Identify which cell holds the provided text, then report its [x, y] central coordinate. 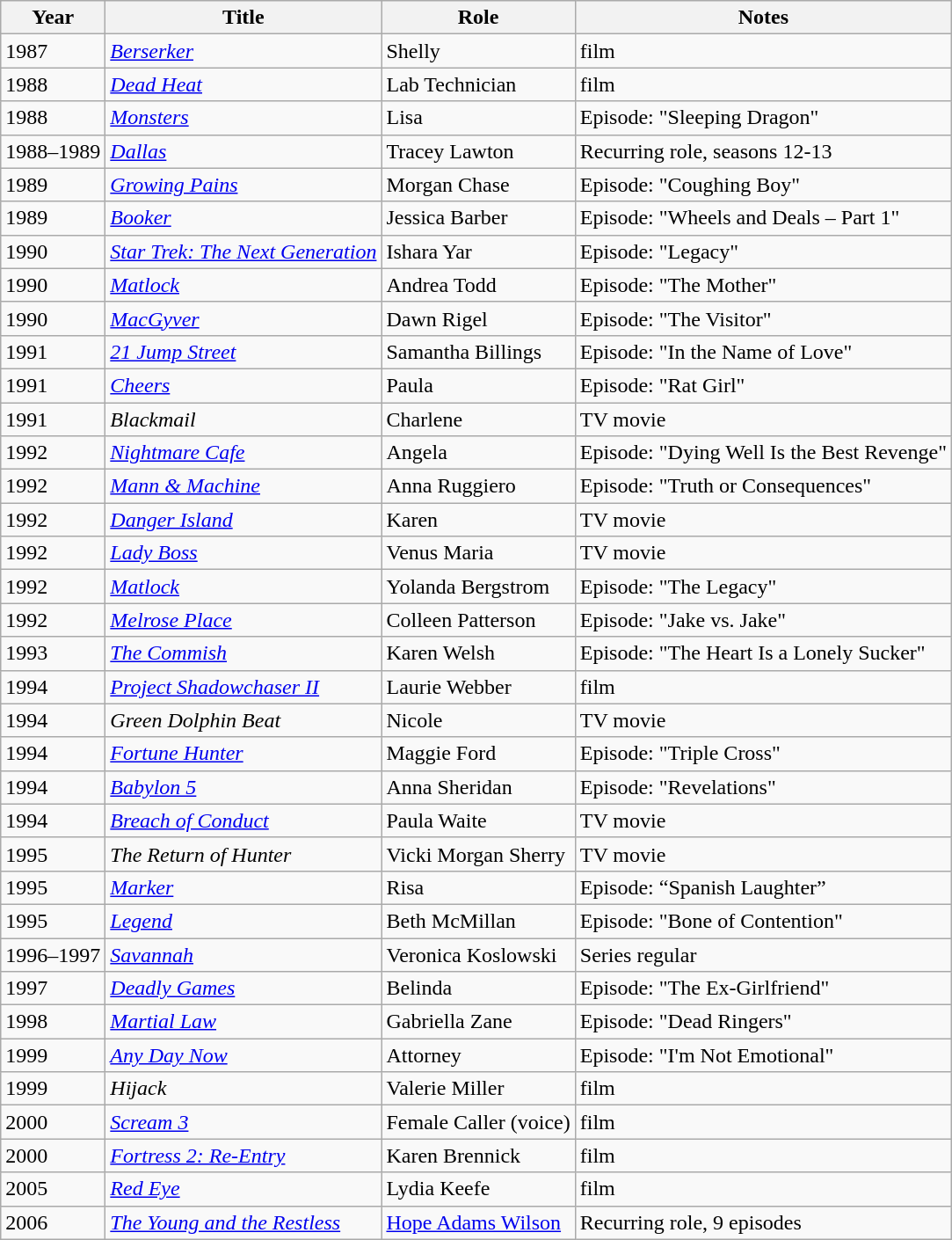
Berserker [243, 51]
1988–1989 [53, 151]
Episode: "Coughing Boy" [763, 185]
Maggie Ford [478, 754]
Attorney [478, 1055]
Nicole [478, 720]
Episode: "The Ex-Girlfriend" [763, 988]
Episode: "Truth or Consequences" [763, 486]
Episode: "Bone of Contention" [763, 921]
Angela [478, 453]
Hope Adams Wilson [478, 1222]
Karen [478, 520]
Paula Waite [478, 821]
Booker [243, 218]
Recurring role, seasons 12-13 [763, 151]
Monsters [243, 118]
MacGyver [243, 318]
1993 [53, 653]
1987 [53, 51]
Vicki Morgan Sherry [478, 854]
The Commish [243, 653]
Tracey Lawton [478, 151]
Episode: "Legacy" [763, 252]
Mann & Machine [243, 486]
Episode: "Dying Well Is the Best Revenge" [763, 453]
1998 [53, 1022]
Series regular [763, 954]
Veronica Koslowski [478, 954]
Gabriella Zane [478, 1022]
Project Shadowchaser II [243, 687]
Marker [243, 887]
The Young and the Restless [243, 1222]
Savannah [243, 954]
Breach of Conduct [243, 821]
Title [243, 18]
Episode: "I'm Not Emotional" [763, 1055]
Episode: "Rat Girl" [763, 385]
Cheers [243, 385]
Episode: "In the Name of Love" [763, 352]
Star Trek: The Next Generation [243, 252]
Episode: "The Heart Is a Lonely Sucker" [763, 653]
Lady Boss [243, 553]
2005 [53, 1189]
Episode: “Spanish Laughter” [763, 887]
Dawn Rigel [478, 318]
Colleen Patterson [478, 620]
Scream 3 [243, 1122]
Melrose Place [243, 620]
Andrea Todd [478, 285]
Danger Island [243, 520]
Deadly Games [243, 988]
Year [53, 18]
Lydia Keefe [478, 1189]
Beth McMillan [478, 921]
Red Eye [243, 1189]
Legend [243, 921]
Fortress 2: Re-Entry [243, 1156]
2006 [53, 1222]
Anna Ruggiero [478, 486]
Lisa [478, 118]
Valerie Miller [478, 1089]
Dallas [243, 151]
Shelly [478, 51]
Martial Law [243, 1022]
Ishara Yar [478, 252]
The Return of Hunter [243, 854]
Role [478, 18]
21 Jump Street [243, 352]
Episode: "Dead Ringers" [763, 1022]
Green Dolphin Beat [243, 720]
Hijack [243, 1089]
1997 [53, 988]
Dead Heat [243, 84]
Recurring role, 9 episodes [763, 1222]
Nightmare Cafe [243, 453]
Anna Sheridan [478, 787]
Babylon 5 [243, 787]
Venus Maria [478, 553]
Episode: "The Legacy" [763, 587]
Notes [763, 18]
Risa [478, 887]
Any Day Now [243, 1055]
Episode: "The Mother" [763, 285]
Growing Pains [243, 185]
Jessica Barber [478, 218]
Episode: "Sleeping Dragon" [763, 118]
Episode: "Jake vs. Jake" [763, 620]
Karen Welsh [478, 653]
Laurie Webber [478, 687]
Belinda [478, 988]
Female Caller (voice) [478, 1122]
Fortune Hunter [243, 754]
Lab Technician [478, 84]
Morgan Chase [478, 185]
Paula [478, 385]
Episode: "Revelations" [763, 787]
Samantha Billings [478, 352]
Episode: "Wheels and Deals – Part 1" [763, 218]
Karen Brennick [478, 1156]
Episode: "Triple Cross" [763, 754]
Blackmail [243, 419]
Charlene [478, 419]
Episode: "The Visitor" [763, 318]
Yolanda Bergstrom [478, 587]
1996–1997 [53, 954]
